Determine the (x, y) coordinate at the center of the cell enclosing the given text.  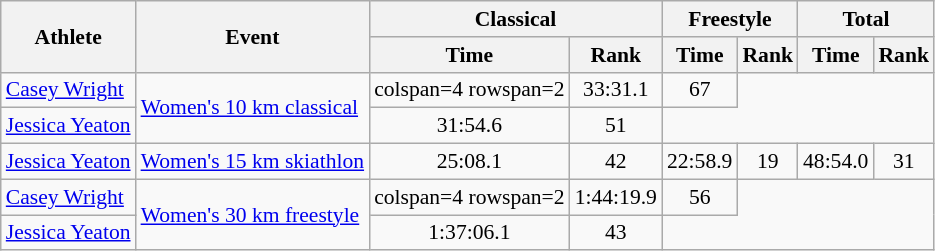
19 (768, 162)
42 (616, 162)
25:08.1 (470, 162)
1:37:06.1 (470, 233)
1:44:19.9 (616, 197)
51 (616, 126)
Women's 10 km classical (253, 108)
Women's 30 km freestyle (253, 214)
Athlete (68, 36)
Women's 15 km skiathlon (253, 162)
31:54.6 (470, 126)
67 (700, 90)
Freestyle (730, 19)
56 (700, 197)
43 (616, 233)
Event (253, 36)
Classical (516, 19)
33:31.1 (616, 90)
Total (866, 19)
22:58.9 (700, 162)
48:54.0 (836, 162)
31 (904, 162)
